Identify which cell holds the provided text, then report its [x, y] central coordinate. 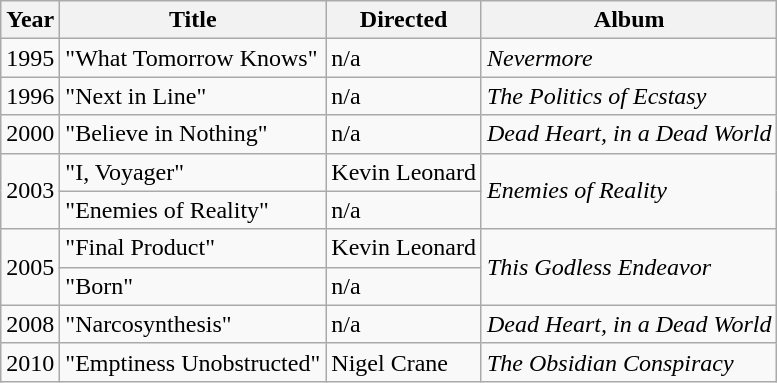
"Emptiness Unobstructed" [193, 362]
Nigel Crane [404, 362]
2000 [30, 134]
2003 [30, 191]
2010 [30, 362]
Title [193, 20]
"Enemies of Reality" [193, 210]
Nevermore [629, 58]
"What Tomorrow Knows" [193, 58]
Enemies of Reality [629, 191]
Directed [404, 20]
This Godless Endeavor [629, 267]
"Final Product" [193, 248]
Album [629, 20]
"I, Voyager" [193, 172]
"Narcosynthesis" [193, 324]
The Politics of Ecstasy [629, 96]
"Next in Line" [193, 96]
2008 [30, 324]
Year [30, 20]
"Believe in Nothing" [193, 134]
The Obsidian Conspiracy [629, 362]
2005 [30, 267]
1996 [30, 96]
"Born" [193, 286]
1995 [30, 58]
